Locate the cell with the specified text and output its [X, Y] center coordinate. 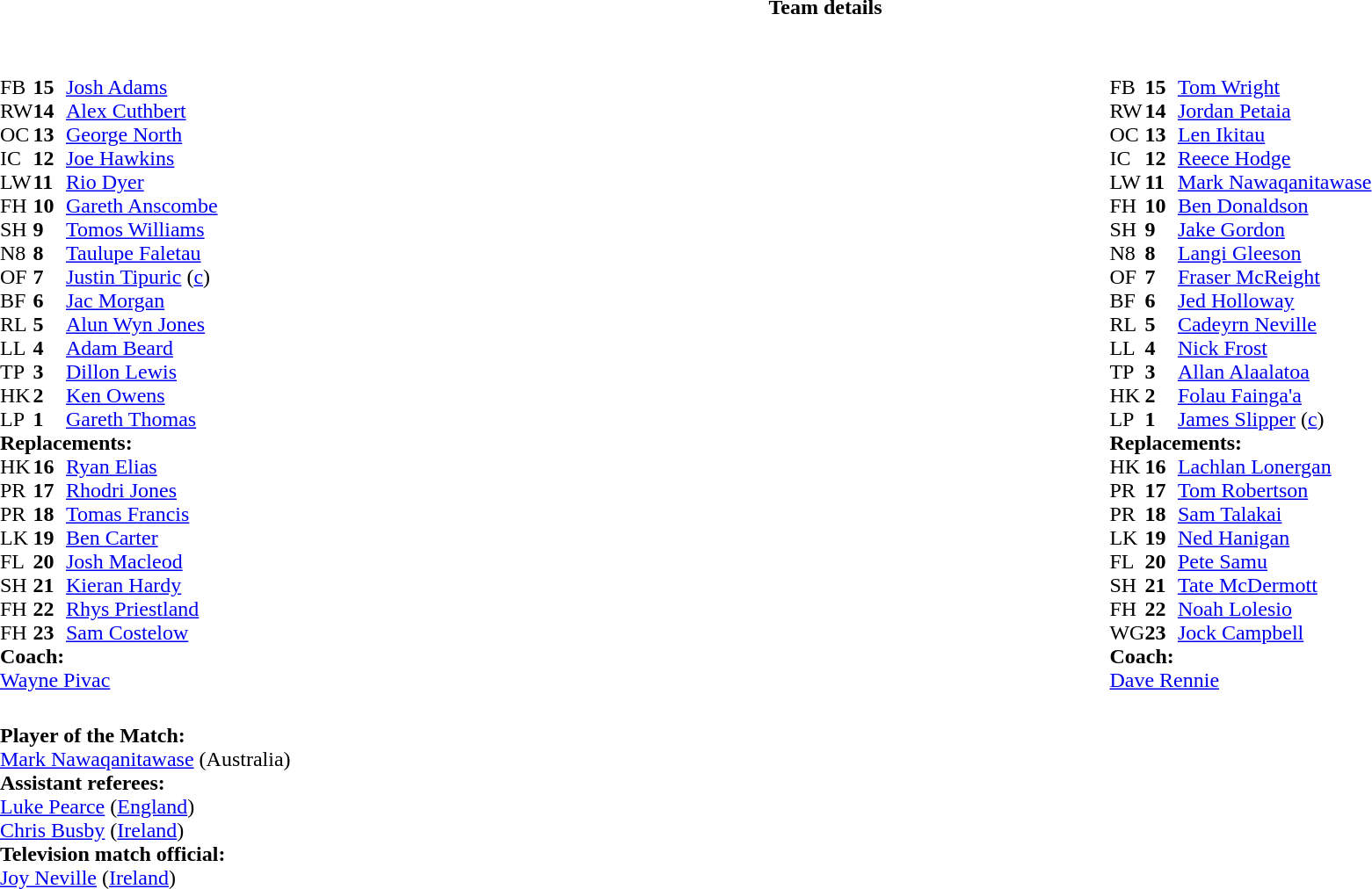
Tate McDermott [1274, 585]
Tom Robertson [1274, 490]
Rhys Priestland [142, 610]
Jock Campbell [1274, 632]
Noah Lolesio [1274, 610]
Sam Talakai [1274, 515]
Alun Wyn Jones [142, 325]
Josh Adams [142, 88]
Gareth Thomas [142, 420]
Cadeyrn Neville [1274, 325]
Nick Frost [1274, 348]
Reece Hodge [1274, 158]
Jac Morgan [142, 300]
Jed Holloway [1274, 300]
Kieran Hardy [142, 585]
Dave Rennie [1240, 680]
Gareth Anscombe [142, 206]
Langi Gleeson [1274, 253]
Lachlan Lonergan [1274, 467]
Sam Costelow [142, 632]
Allan Alaalatoa [1274, 372]
Jordan Petaia [1274, 111]
Rhodri Jones [142, 490]
Joe Hawkins [142, 158]
Folau Fainga'a [1274, 395]
Adam Beard [142, 348]
Tom Wright [1274, 88]
Dillon Lewis [142, 372]
Tomas Francis [142, 515]
Jake Gordon [1274, 230]
WG [1127, 632]
Pete Samu [1274, 562]
Mark Nawaqanitawase [1274, 183]
Josh Macleod [142, 562]
James Slipper (c) [1274, 420]
Ken Owens [142, 395]
Fraser McReight [1274, 278]
Justin Tipuric (c) [142, 278]
Taulupe Faletau [142, 253]
Tomos Williams [142, 230]
Ben Donaldson [1274, 206]
Ned Hanigan [1274, 538]
Alex Cuthbert [142, 111]
Ben Carter [142, 538]
Len Ikitau [1274, 135]
Rio Dyer [142, 183]
Ryan Elias [142, 467]
George North [142, 135]
Wayne Pivac [109, 680]
